For the text-containing cell, return its midpoint in (x, y) coordinate format. 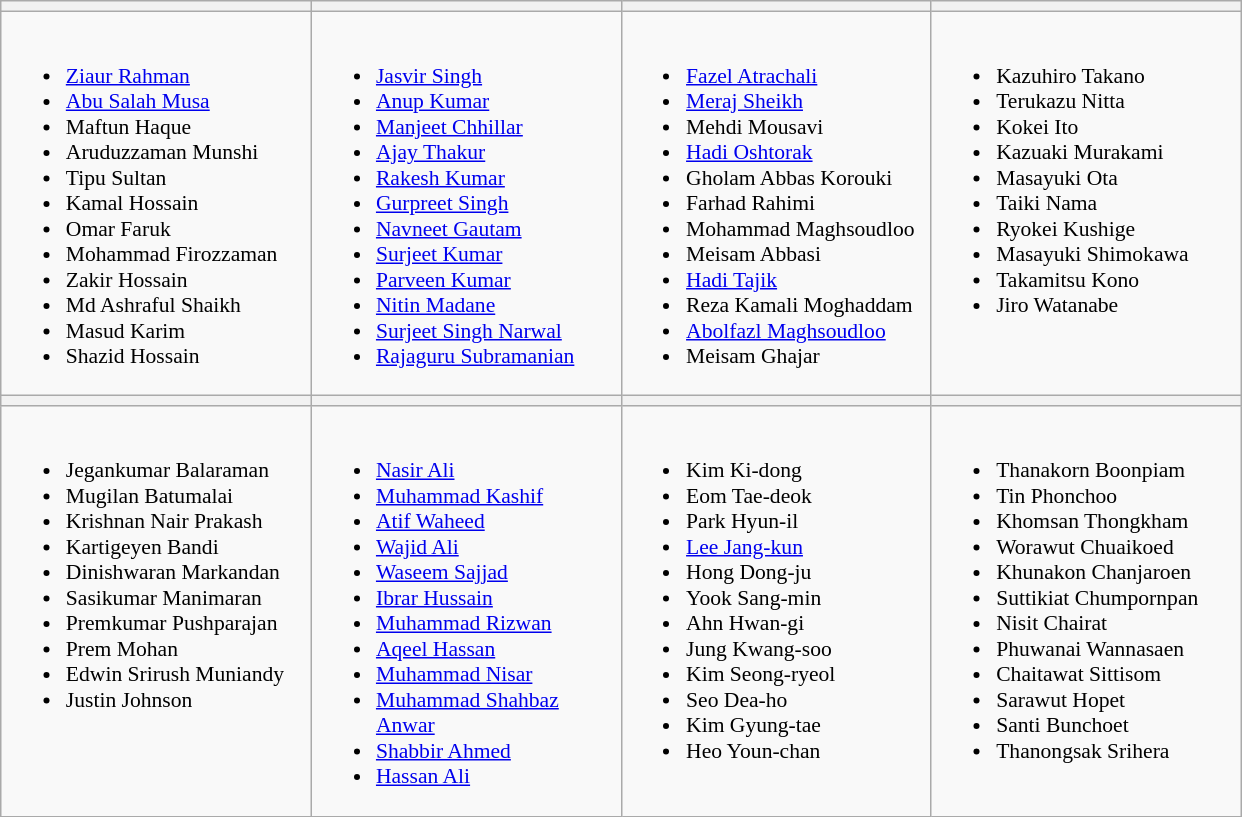
Kazuhiro TakanoTerukazu NittaKokei ItoKazuaki MurakamiMasayuki OtaTaiki NamaRyokei KushigeMasayuki ShimokawaTakamitsu KonoJiro Watanabe (1086, 204)
Kim Ki-dongEom Tae-deokPark Hyun-ilLee Jang-kunHong Dong-juYook Sang-minAhn Hwan-giJung Kwang-sooKim Seong-ryeolSeo Dea-hoKim Gyung-taeHeo Youn-chan (776, 611)
